Find where the given text appears and provide that cell's center as [X, Y] coordinate. 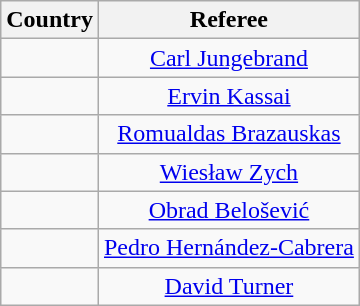
David Turner [228, 286]
Pedro Hernández-Cabrera [228, 248]
Romualdas Brazauskas [228, 134]
Obrad Belošević [228, 210]
Carl Jungebrand [228, 58]
Referee [228, 20]
Country [50, 20]
Ervin Kassai [228, 96]
Wiesław Zych [228, 172]
